Output the [x, y] coordinate of the center of the cell containing the given text.  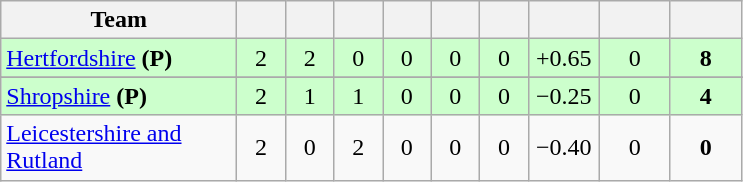
Shropshire (P) [119, 96]
Hertfordshire (P) [119, 58]
−0.40 [564, 148]
Leicestershire and Rutland [119, 148]
Team [119, 20]
4 [706, 96]
8 [706, 58]
+0.65 [564, 58]
−0.25 [564, 96]
